Find where the given text appears and provide that cell's center as (x, y) coordinate. 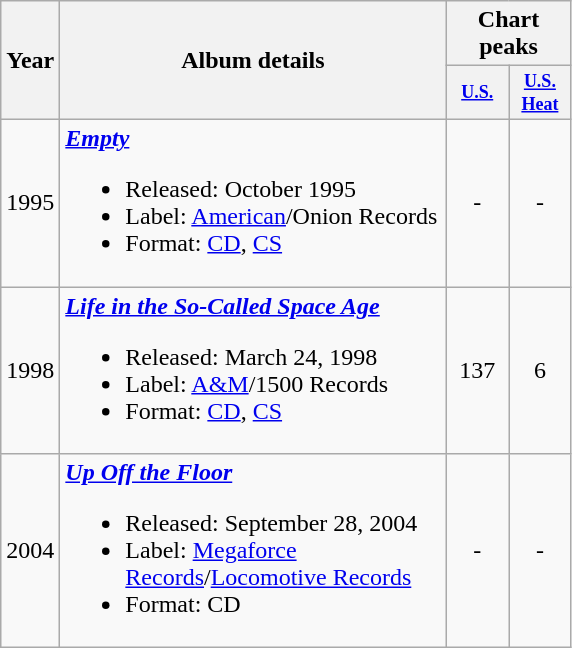
6 (540, 370)
U.S. Heat (540, 93)
Album details (253, 60)
EmptyReleased: October 1995Label: American/Onion RecordsFormat: CD, CS (253, 202)
Up Off the FloorReleased: September 28, 2004Label: Megaforce Records/Locomotive RecordsFormat: CD (253, 551)
Life in the So-Called Space AgeReleased: March 24, 1998Label: A&M/1500 RecordsFormat: CD, CS (253, 370)
U.S. (478, 93)
1998 (30, 370)
2004 (30, 551)
Year (30, 60)
137 (478, 370)
1995 (30, 202)
Chart peaks (508, 34)
